Return the [x, y] coordinate for the center point of the cell that contains the specified text.  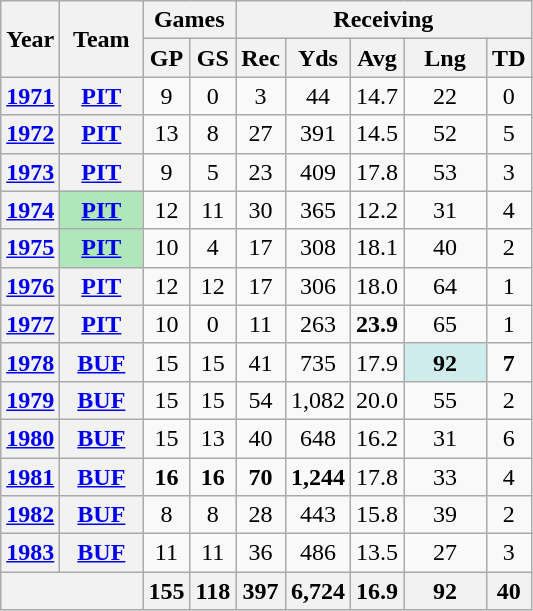
64 [446, 286]
Yds [318, 58]
30 [261, 210]
44 [318, 96]
15.8 [376, 515]
308 [318, 248]
306 [318, 286]
118 [213, 591]
6 [509, 438]
18.1 [376, 248]
23 [261, 172]
TD [509, 58]
7 [509, 362]
13.5 [376, 553]
1977 [30, 324]
Avg [376, 58]
1979 [30, 400]
Rec [261, 58]
1982 [30, 515]
1981 [30, 477]
1973 [30, 172]
GS [213, 58]
39 [446, 515]
263 [318, 324]
20.0 [376, 400]
14.5 [376, 134]
155 [166, 591]
486 [318, 553]
6,724 [318, 591]
GP [166, 58]
365 [318, 210]
735 [318, 362]
1971 [30, 96]
1975 [30, 248]
33 [446, 477]
16.9 [376, 591]
65 [446, 324]
1,082 [318, 400]
Receiving [384, 20]
1,244 [318, 477]
Year [30, 39]
391 [318, 134]
22 [446, 96]
18.0 [376, 286]
54 [261, 400]
12.2 [376, 210]
1974 [30, 210]
16.2 [376, 438]
36 [261, 553]
1976 [30, 286]
Team [102, 39]
648 [318, 438]
70 [261, 477]
41 [261, 362]
Lng [446, 58]
1978 [30, 362]
1980 [30, 438]
443 [318, 515]
1983 [30, 553]
17.9 [376, 362]
14.7 [376, 96]
28 [261, 515]
409 [318, 172]
1972 [30, 134]
53 [446, 172]
55 [446, 400]
397 [261, 591]
Games [190, 20]
23.9 [376, 324]
52 [446, 134]
